From the cell containing the given text, extract its center point as [X, Y] coordinate. 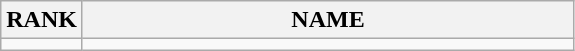
NAME [328, 20]
RANK [42, 20]
